Provide the (X, Y) coordinate of the cell's center where the given text is located.  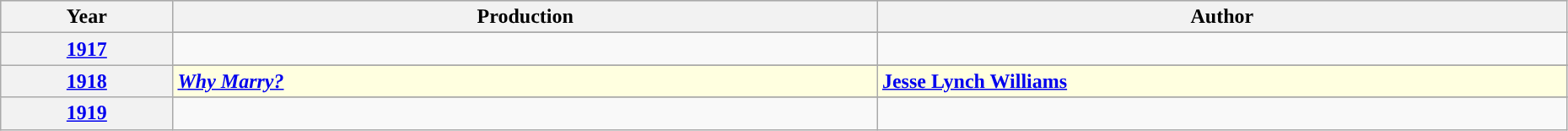
1919 (87, 113)
Year (87, 17)
Jesse Lynch Williams (1221, 81)
1918 (87, 81)
Author (1221, 17)
Production (525, 17)
1917 (87, 49)
Why Marry? (525, 81)
